Scan for the cell matching the given text and deliver its [x, y] coordinate at center. 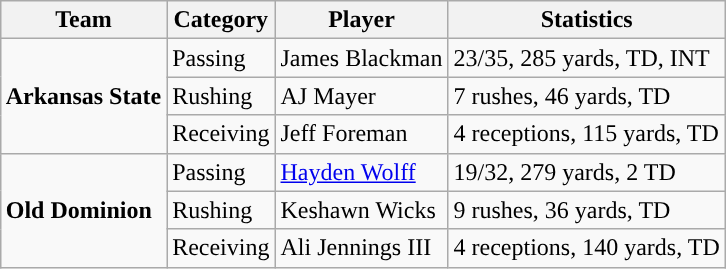
Arkansas State [83, 96]
Hayden Wolff [362, 172]
4 receptions, 140 yards, TD [586, 248]
9 rushes, 36 yards, TD [586, 210]
Old Dominion [83, 210]
Ali Jennings III [362, 248]
23/35, 285 yards, TD, INT [586, 58]
Category [221, 20]
19/32, 279 yards, 2 TD [586, 172]
Team [83, 20]
4 receptions, 115 yards, TD [586, 134]
Jeff Foreman [362, 134]
Keshawn Wicks [362, 210]
AJ Mayer [362, 96]
Statistics [586, 20]
James Blackman [362, 58]
Player [362, 20]
7 rushes, 46 yards, TD [586, 96]
